Find where the given text appears and provide that cell's center as [X, Y] coordinate. 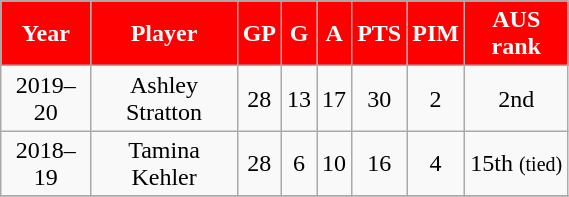
10 [334, 164]
Tamina Kehler [164, 164]
17 [334, 98]
6 [300, 164]
13 [300, 98]
15th (tied) [516, 164]
16 [380, 164]
G [300, 34]
4 [436, 164]
Player [164, 34]
PIM [436, 34]
2nd [516, 98]
2018–19 [46, 164]
PTS [380, 34]
Ashley Stratton [164, 98]
2 [436, 98]
GP [259, 34]
2019–20 [46, 98]
30 [380, 98]
AUS rank [516, 34]
A [334, 34]
Year [46, 34]
